Detect which cell encompasses the target text, then output its (X, Y) center coordinate. 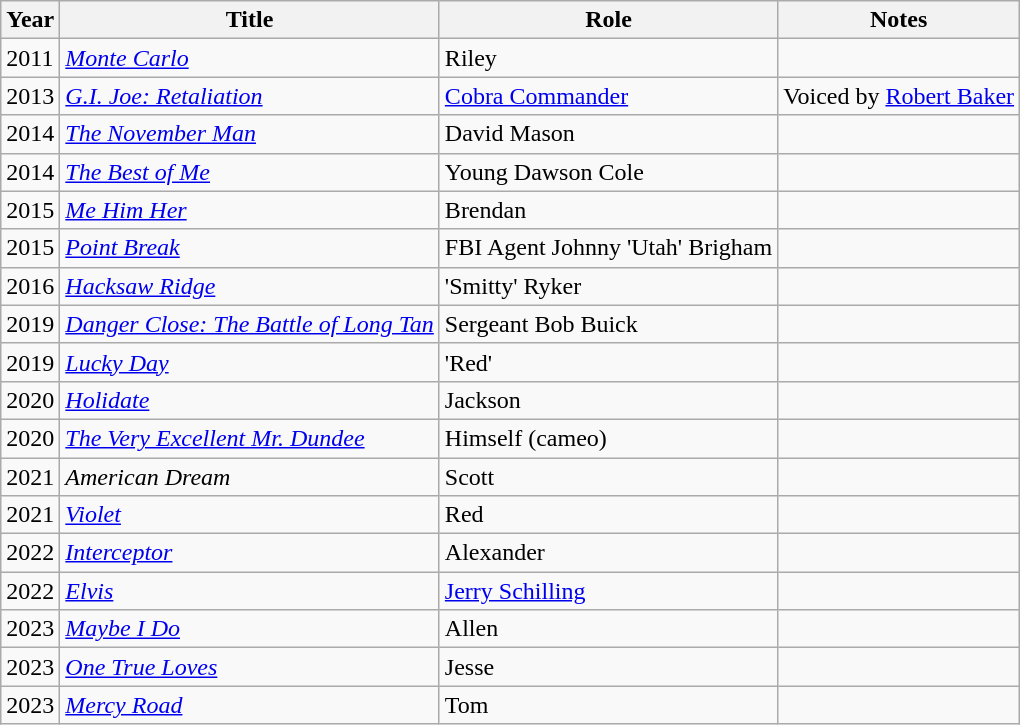
Violet (250, 515)
Alexander (608, 553)
Holidate (250, 400)
'Red' (608, 362)
2013 (30, 96)
Jerry Schilling (608, 591)
Sergeant Bob Buick (608, 324)
Tom (608, 705)
Title (250, 20)
Allen (608, 629)
The Very Excellent Mr. Dundee (250, 438)
Me Him Her (250, 210)
Cobra Commander (608, 96)
American Dream (250, 477)
2016 (30, 286)
Himself (cameo) (608, 438)
Scott (608, 477)
Year (30, 20)
Monte Carlo (250, 58)
Voiced by Robert Baker (899, 96)
Hacksaw Ridge (250, 286)
Mercy Road (250, 705)
Maybe I Do (250, 629)
Brendan (608, 210)
Elvis (250, 591)
Lucky Day (250, 362)
Notes (899, 20)
Role (608, 20)
G.I. Joe: Retaliation (250, 96)
Riley (608, 58)
'Smitty' Ryker (608, 286)
Danger Close: The Battle of Long Tan (250, 324)
Young Dawson Cole (608, 172)
Jackson (608, 400)
One True Loves (250, 667)
Jesse (608, 667)
2011 (30, 58)
Point Break (250, 248)
FBI Agent Johnny 'Utah' Brigham (608, 248)
Interceptor (250, 553)
The November Man (250, 134)
The Best of Me (250, 172)
David Mason (608, 134)
Red (608, 515)
